Return (x, y) of the center of cell containing provided text 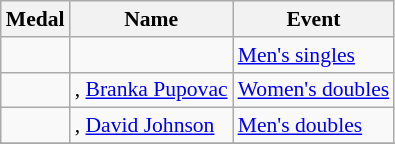
Women's doubles (314, 90)
, Branka Pupovac (152, 90)
Event (314, 19)
Men's doubles (314, 126)
Men's singles (314, 55)
, David Johnson (152, 126)
Name (152, 19)
Medal (36, 19)
